Search for the cell housing the specified text and yield its (x, y) center coordinate. 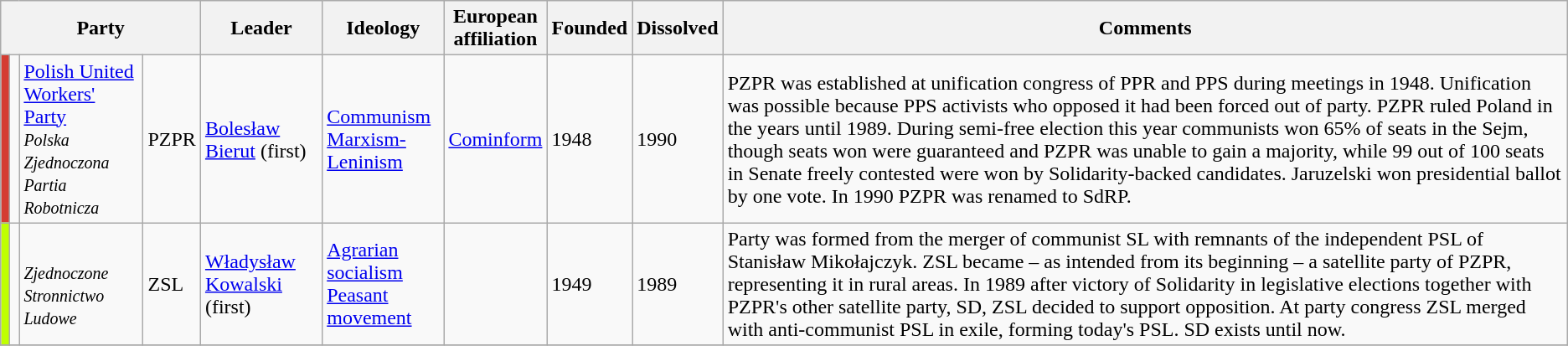
Polish United Workers' PartyPolska Zjednoczona Partia Robotnicza (81, 139)
1990 (678, 139)
Europeanaffiliation (496, 28)
Zjednoczone Stronnictwo Ludowe (81, 284)
Władysław Kowalski (first) (261, 284)
1989 (678, 284)
Bolesław Bierut (first) (261, 139)
PZPR (172, 139)
Party (101, 28)
1949 (590, 284)
Dissolved (678, 28)
Comments (1145, 28)
Ideology (384, 28)
Founded (590, 28)
CommunismMarxism-Leninism (384, 139)
ZSL (172, 284)
Cominform (496, 139)
Leader (261, 28)
1948 (590, 139)
Agrarian socialismPeasant movement (384, 284)
